For the text-containing cell, return its midpoint in (X, Y) coordinate format. 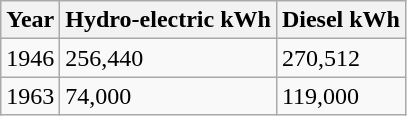
1946 (30, 58)
Year (30, 20)
Hydro-electric kWh (168, 20)
256,440 (168, 58)
270,512 (340, 58)
74,000 (168, 96)
1963 (30, 96)
Diesel kWh (340, 20)
119,000 (340, 96)
